For the text-containing cell, return its midpoint in [x, y] coordinate format. 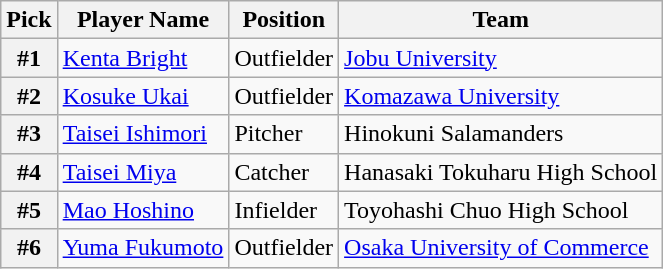
Hanasaki Tokuharu High School [501, 172]
#1 [29, 58]
Player Name [143, 20]
Pitcher [284, 134]
Hinokuni Salamanders [501, 134]
#2 [29, 96]
#3 [29, 134]
Taisei Miya [143, 172]
Infielder [284, 210]
Toyohashi Chuo High School [501, 210]
#4 [29, 172]
Jobu University [501, 58]
Catcher [284, 172]
Team [501, 20]
Kenta Bright [143, 58]
Osaka University of Commerce [501, 248]
#6 [29, 248]
Yuma Fukumoto [143, 248]
Mao Hoshino [143, 210]
Pick [29, 20]
Position [284, 20]
Kosuke Ukai [143, 96]
Komazawa University [501, 96]
#5 [29, 210]
Taisei Ishimori [143, 134]
